Search for the cell housing the specified text and yield its [X, Y] center coordinate. 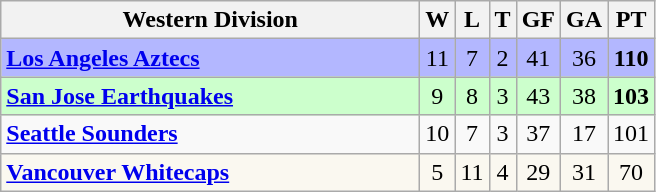
4 [502, 172]
W [438, 20]
L [472, 20]
GA [584, 20]
103 [632, 96]
10 [438, 134]
8 [472, 96]
101 [632, 134]
29 [538, 172]
Western Division [210, 20]
70 [632, 172]
PT [632, 20]
31 [584, 172]
43 [538, 96]
T [502, 20]
41 [538, 58]
5 [438, 172]
Los Angeles Aztecs [210, 58]
37 [538, 134]
9 [438, 96]
GF [538, 20]
2 [502, 58]
Vancouver Whitecaps [210, 172]
17 [584, 134]
110 [632, 58]
38 [584, 96]
36 [584, 58]
Seattle Sounders [210, 134]
San Jose Earthquakes [210, 96]
